Scan for the cell matching the given text and deliver its (x, y) coordinate at center. 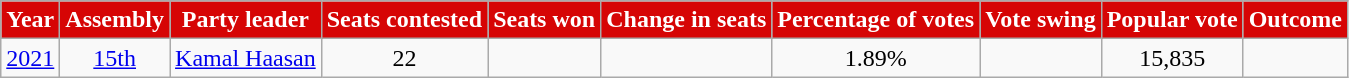
Assembly (115, 20)
2021 (30, 58)
Kamal Haasan (246, 58)
22 (404, 58)
Seats contested (404, 20)
Popular vote (1172, 20)
1.89% (876, 58)
Year (30, 20)
Outcome (1295, 20)
Change in seats (686, 20)
Seats won (544, 20)
Vote swing (1041, 20)
15th (115, 58)
15,835 (1172, 58)
Party leader (246, 20)
Percentage of votes (876, 20)
